Determine the [X, Y] coordinate at the center of the cell enclosing the given text.  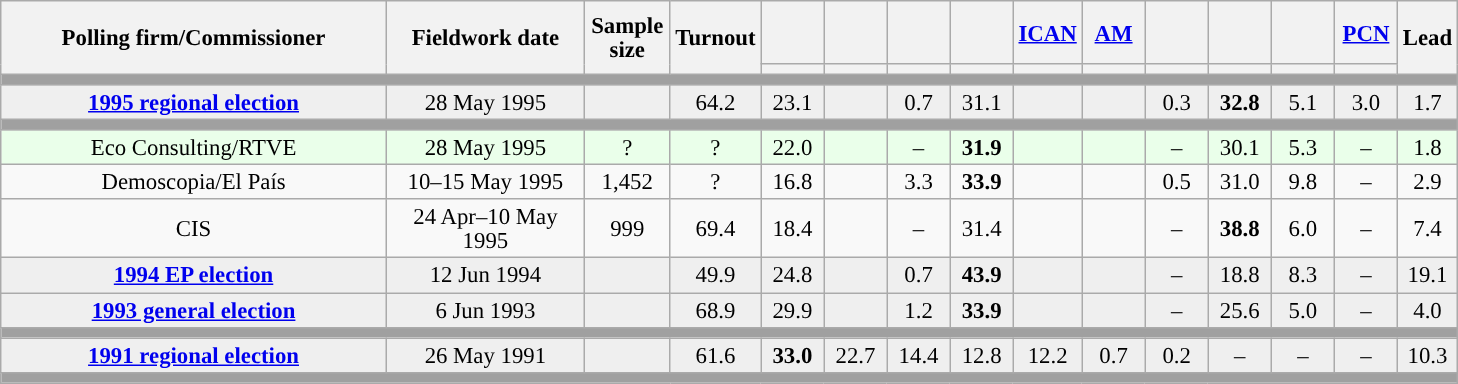
26 May 1991 [485, 356]
7.4 [1428, 230]
38.8 [1240, 230]
999 [627, 230]
24.8 [792, 276]
33.0 [792, 356]
29.9 [792, 310]
Fieldwork date [485, 38]
31.1 [982, 102]
0.3 [1176, 102]
12.8 [982, 356]
1991 regional election [194, 356]
10.3 [1428, 356]
31.4 [982, 230]
14.4 [918, 356]
AM [1114, 32]
5.0 [1302, 310]
61.6 [716, 356]
Lead [1428, 38]
16.8 [792, 182]
2.9 [1428, 182]
69.4 [716, 230]
18.8 [1240, 276]
19.1 [1428, 276]
ICAN [1048, 32]
64.2 [716, 102]
1994 EP election [194, 276]
43.9 [982, 276]
3.3 [918, 182]
10–15 May 1995 [485, 182]
1995 regional election [194, 102]
32.8 [1240, 102]
24 Apr–10 May 1995 [485, 230]
1.2 [918, 310]
12 Jun 1994 [485, 276]
1.8 [1428, 148]
1.7 [1428, 102]
31.0 [1240, 182]
22.0 [792, 148]
1,452 [627, 182]
18.4 [792, 230]
0.2 [1176, 356]
Sample size [627, 38]
9.8 [1302, 182]
Demoscopia/El País [194, 182]
3.0 [1366, 102]
12.2 [1048, 356]
5.1 [1302, 102]
31.9 [982, 148]
Eco Consulting/RTVE [194, 148]
CIS [194, 230]
6.0 [1302, 230]
8.3 [1302, 276]
1993 general election [194, 310]
PCN [1366, 32]
68.9 [716, 310]
30.1 [1240, 148]
4.0 [1428, 310]
Turnout [716, 38]
6 Jun 1993 [485, 310]
49.9 [716, 276]
0.5 [1176, 182]
22.7 [856, 356]
23.1 [792, 102]
5.3 [1302, 148]
Polling firm/Commissioner [194, 38]
25.6 [1240, 310]
